Detect which cell encompasses the target text, then output its [x, y] center coordinate. 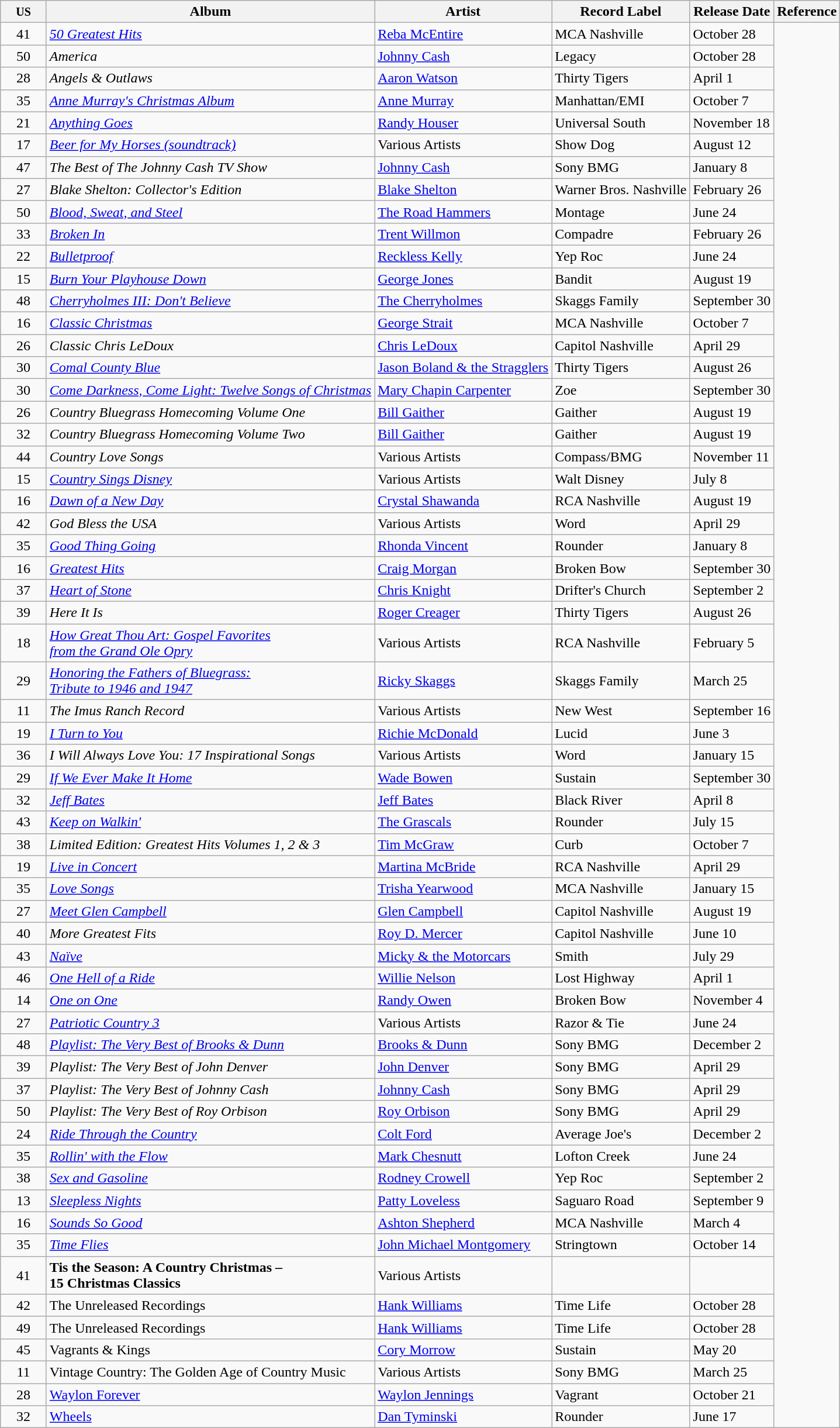
Naïve [210, 956]
Playlist: The Very Best of Roy Orbison [210, 1112]
September 16 [732, 711]
Montage [621, 212]
June 3 [732, 733]
Sex and Gasoline [210, 1178]
Average Joe's [621, 1134]
November 18 [732, 123]
Tim McGraw [463, 844]
Classic Christmas [210, 323]
Vagrants & Kings [210, 1350]
Colt Ford [463, 1134]
July 15 [732, 822]
Walt Disney [621, 479]
October 14 [732, 1245]
November 4 [732, 1000]
Saguaro Road [621, 1201]
Chris Knight [463, 590]
More Greatest Fits [210, 933]
Glen Campbell [463, 911]
How Great Thou Art: Gospel Favoritesfrom the Grand Ole Opry [210, 642]
November 11 [732, 457]
Honoring the Fathers of Bluegrass:Tribute to 1946 and 1947 [210, 681]
Black River [621, 800]
Craig Morgan [463, 568]
45 [23, 1350]
Artist [463, 12]
Patriotic Country 3 [210, 1023]
36 [23, 756]
March 4 [732, 1223]
Live in Concert [210, 867]
Broken In [210, 234]
Legacy [621, 56]
Randy Houser [463, 123]
Lofton Creek [621, 1156]
Classic Chris LeDoux [210, 346]
One on One [210, 1000]
I Will Always Love You: 17 Inspirational Songs [210, 756]
Richie McDonald [463, 733]
US [23, 12]
Vintage Country: The Golden Age of Country Music [210, 1372]
Cherryholmes III: Don't Believe [210, 301]
Heart of Stone [210, 590]
Angels & Outlaws [210, 78]
I Turn to You [210, 733]
The Imus Ranch Record [210, 711]
40 [23, 933]
Curb [621, 844]
17 [23, 145]
Come Darkness, Come Light: Twelve Songs of Christmas [210, 390]
John Michael Montgomery [463, 1245]
Roger Creager [463, 612]
June 10 [732, 933]
46 [23, 978]
Dan Tyminski [463, 1417]
Blake Shelton [463, 189]
Lost Highway [621, 978]
Vagrant [621, 1395]
49 [23, 1327]
Zoe [621, 390]
If We Ever Make It Home [210, 778]
Record Label [621, 12]
Good Thing Going [210, 546]
Cory Morrow [463, 1350]
February 5 [732, 642]
33 [23, 234]
Meet Glen Campbell [210, 911]
Country Bluegrass Homecoming Volume One [210, 412]
Album [210, 12]
Release Date [732, 12]
Time Flies [210, 1245]
Anything Goes [210, 123]
Playlist: The Very Best of John Denver [210, 1067]
The Best of The Johnny Cash TV Show [210, 167]
Limited Edition: Greatest Hits Volumes 1, 2 & 3 [210, 844]
Sleepless Nights [210, 1201]
Keep on Walkin' [210, 822]
Country Sings Disney [210, 479]
Waylon Forever [210, 1395]
John Denver [463, 1067]
Playlist: The Very Best of Brooks & Dunn [210, 1045]
May 20 [732, 1350]
Ricky Skaggs [463, 681]
The Grascals [463, 822]
Blake Shelton: Collector's Edition [210, 189]
Rhonda Vincent [463, 546]
Burn Your Playhouse Down [210, 279]
Wheels [210, 1417]
Compass/BMG [621, 457]
Micky & the Motorcars [463, 956]
Jason Boland & the Stragglers [463, 368]
Crystal Shawanda [463, 501]
Drifter's Church [621, 590]
August 12 [732, 145]
Chris LeDoux [463, 346]
47 [23, 167]
Trent Willmon [463, 234]
Rodney Crowell [463, 1178]
Compadre [621, 234]
Universal South [621, 123]
Reckless Kelly [463, 256]
Love Songs [210, 889]
44 [23, 457]
Wade Bowen [463, 778]
Tis the Season: A Country Christmas –15 Christmas Classics [210, 1275]
Stringtown [621, 1245]
18 [23, 642]
July 29 [732, 956]
Here It Is [210, 612]
Playlist: The Very Best of Johnny Cash [210, 1089]
Manhattan/EMI [621, 101]
22 [23, 256]
Brooks & Dunn [463, 1045]
Reba McEntire [463, 34]
Ride Through the Country [210, 1134]
Trisha Yearwood [463, 889]
Anne Murray's Christmas Album [210, 101]
Dawn of a New Day [210, 501]
Bulletproof [210, 256]
Randy Owen [463, 1000]
Waylon Jennings [463, 1395]
Roy Orbison [463, 1112]
Bandit [621, 279]
October 21 [732, 1395]
Rollin' with the Flow [210, 1156]
America [210, 56]
Country Love Songs [210, 457]
Smith [621, 956]
Patty Loveless [463, 1201]
21 [23, 123]
Show Dog [621, 145]
Roy D. Mercer [463, 933]
13 [23, 1201]
Country Bluegrass Homecoming Volume Two [210, 434]
Razor & Tie [621, 1023]
New West [621, 711]
April 8 [732, 800]
50 Greatest Hits [210, 34]
24 [23, 1134]
Anne Murray [463, 101]
One Hell of a Ride [210, 978]
Lucid [621, 733]
September 9 [732, 1201]
Beer for My Horses (soundtrack) [210, 145]
Ashton Shepherd [463, 1223]
July 8 [732, 479]
Blood, Sweat, and Steel [210, 212]
Greatest Hits [210, 568]
Willie Nelson [463, 978]
God Bless the USA [210, 523]
Warner Bros. Nashville [621, 189]
Martina McBride [463, 867]
Mary Chapin Carpenter [463, 390]
The Cherryholmes [463, 301]
Mark Chesnutt [463, 1156]
Comal County Blue [210, 368]
June 17 [732, 1417]
George Strait [463, 323]
Sounds So Good [210, 1223]
Aaron Watson [463, 78]
14 [23, 1000]
Reference [807, 12]
George Jones [463, 279]
The Road Hammers [463, 212]
